Extract the [x, y] coordinate from the center of the cell holding the provided text.  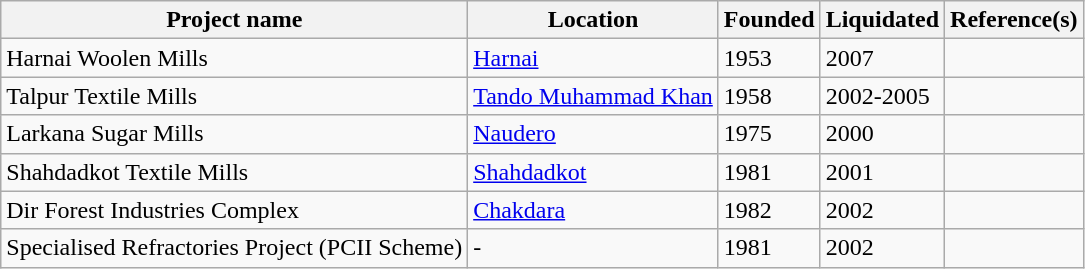
Specialised Refractories Project (PCII Scheme) [234, 248]
1958 [769, 96]
2002-2005 [882, 96]
Dir Forest Industries Complex [234, 210]
Talpur Textile Mills [234, 96]
- [594, 248]
Shahdadkot Textile Mills [234, 172]
Reference(s) [1014, 20]
2000 [882, 134]
Location [594, 20]
Harnai Woolen Mills [234, 58]
1975 [769, 134]
1982 [769, 210]
Larkana Sugar Mills [234, 134]
2001 [882, 172]
1953 [769, 58]
Project name [234, 20]
Chakdara [594, 210]
Harnai [594, 58]
Founded [769, 20]
Shahdadkot [594, 172]
Tando Muhammad Khan [594, 96]
Naudero [594, 134]
Liquidated [882, 20]
2007 [882, 58]
